Identify which cell holds the provided text, then report its [X, Y] central coordinate. 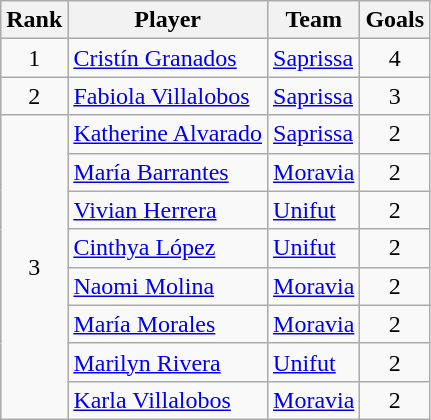
María Morales [168, 324]
Team [314, 20]
Katherine Alvarado [168, 134]
4 [395, 58]
Vivian Herrera [168, 210]
Cinthya López [168, 248]
Marilyn Rivera [168, 362]
Goals [395, 20]
Player [168, 20]
Naomi Molina [168, 286]
Cristín Granados [168, 58]
Fabiola Villalobos [168, 96]
Rank [34, 20]
1 [34, 58]
Karla Villalobos [168, 400]
María Barrantes [168, 172]
